Pinpoint the cell where the given text exists, returning its [x, y] midpoint coordinate. 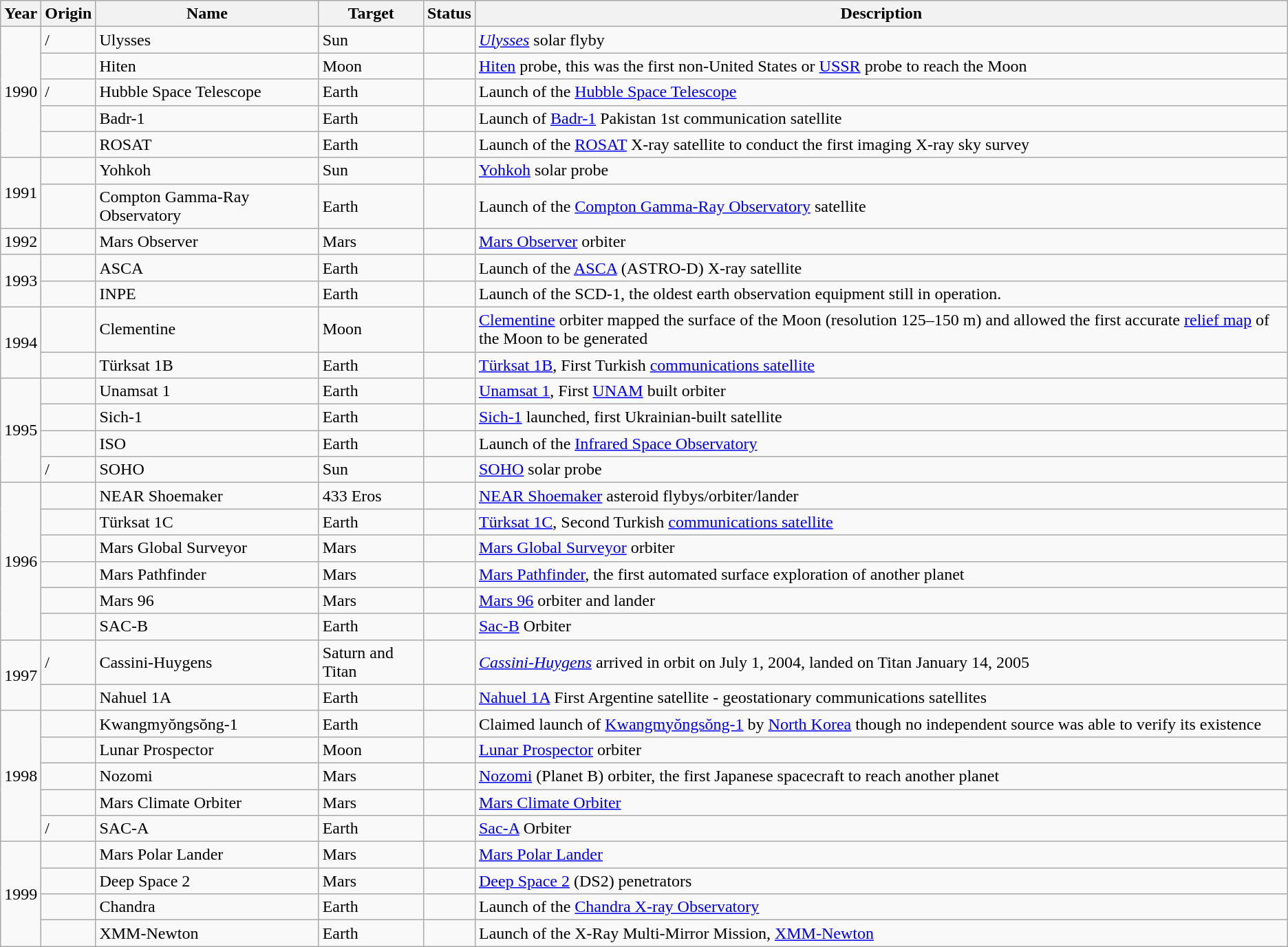
SOHO [207, 470]
Mars 96 orbiter and lander [881, 600]
SAC-A [207, 829]
NEAR Shoemaker asteroid flybys/orbiter/lander [881, 496]
Nozomi (Planet B) orbiter, the first Japanese spacecraft to reach another planet [881, 776]
INPE [207, 294]
Unamsat 1 [207, 391]
1991 [21, 193]
Mars Pathfinder [207, 574]
Badr-1 [207, 118]
Status [449, 14]
Mars Global Surveyor orbiter [881, 548]
Sich-1 launched, first Ukrainian-built satellite [881, 417]
1993 [21, 281]
Launch of Badr-1 Pakistan 1st communication satellite [881, 118]
Hubble Space Telescope [207, 92]
Mars Observer orbiter [881, 241]
Deep Space 2 (DS2) penetrators [881, 881]
Türksat 1C [207, 522]
Cassini-Huygens [207, 662]
Türksat 1B, First Turkish communications satellite [881, 365]
Yohkoh solar probe [881, 171]
Cassini-Huygens arrived in orbit on July 1, 2004, landed on Titan January 14, 2005 [881, 662]
1994 [21, 342]
Türksat 1B [207, 365]
Lunar Prospector orbiter [881, 750]
Launch of the SCD-1, the oldest earth observation equipment still in operation. [881, 294]
Name [207, 14]
Saturn and Titan [371, 662]
Sac-A Orbiter [881, 829]
Nahuel 1A [207, 697]
NEAR Shoemaker [207, 496]
Sich-1 [207, 417]
Ulysses [207, 40]
1995 [21, 431]
1997 [21, 675]
Sac-B Orbiter [881, 627]
Mars Global Surveyor [207, 548]
Origin [69, 14]
Mars Observer [207, 241]
Launch of the Compton Gamma-Ray Observatory satellite [881, 206]
Nozomi [207, 776]
Launch of the X-Ray Multi-Mirror Mission, XMM-Newton [881, 933]
Compton Gamma-Ray Observatory [207, 206]
Chandra [207, 907]
Yohkoh [207, 171]
Deep Space 2 [207, 881]
Description [881, 14]
Lunar Prospector [207, 750]
433 Eros [371, 496]
Target [371, 14]
Mars Pathfinder, the first automated surface exploration of another planet [881, 574]
XMM-Newton [207, 933]
1996 [21, 561]
Türksat 1C, Second Turkish communications satellite [881, 522]
SOHO solar probe [881, 470]
Nahuel 1A First Argentine satellite - geostationary communications satellites [881, 697]
SAC-B [207, 627]
Launch of the Chandra X-ray Observatory [881, 907]
Year [21, 14]
Kwangmyŏngsŏng-1 [207, 723]
Launch of the Infrared Space Observatory [881, 444]
Claimed launch of Kwangmyŏngsŏng-1 by North Korea though no independent source was able to verify its existence [881, 723]
Unamsat 1, First UNAM built orbiter [881, 391]
Clementine [207, 329]
Hiten probe, this was the first non-United States or USSR probe to reach the Moon [881, 66]
ASCA [207, 268]
1998 [21, 776]
Hiten [207, 66]
Ulysses solar flyby [881, 40]
ROSAT [207, 144]
1990 [21, 92]
Launch of the Hubble Space Telescope [881, 92]
1999 [21, 894]
Clementine orbiter mapped the surface of the Moon (resolution 125–150 m) and allowed the first accurate relief map of the Moon to be generated [881, 329]
Mars 96 [207, 600]
1992 [21, 241]
Launch of the ASCA (ASTRO-D) X-ray satellite [881, 268]
Launch of the ROSAT X-ray satellite to conduct the first imaging X-ray sky survey [881, 144]
ISO [207, 444]
